Scan for the cell matching the given text and deliver its [x, y] coordinate at center. 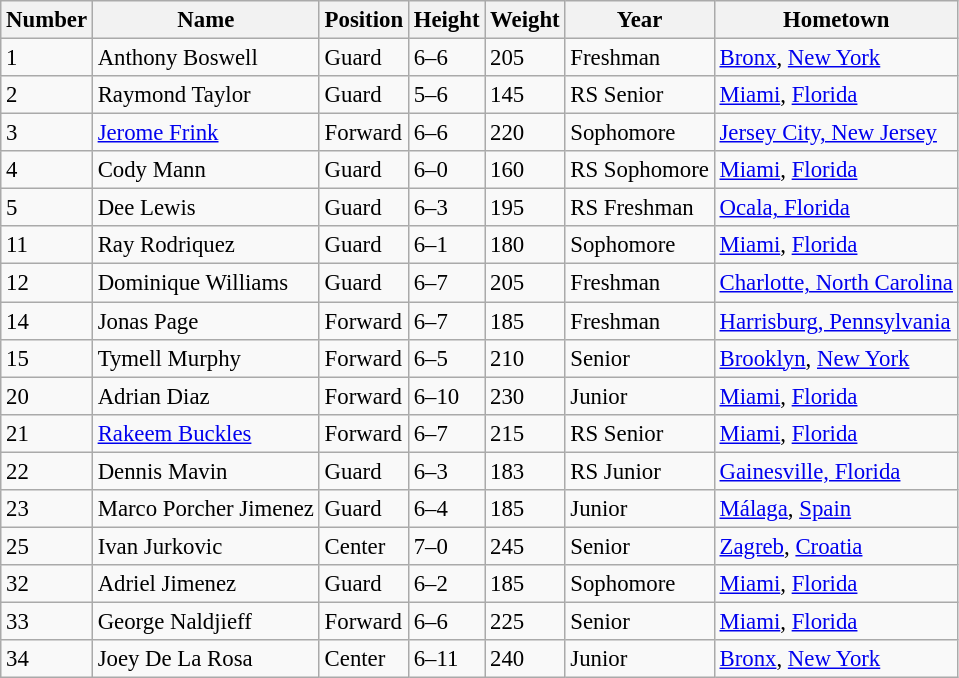
Dennis Mavin [206, 471]
Gainesville, Florida [836, 471]
Jersey City, New Jersey [836, 133]
5–6 [446, 95]
145 [525, 95]
15 [47, 358]
Adrian Diaz [206, 396]
Tymell Murphy [206, 358]
RS Freshman [640, 208]
George Naldjieff [206, 621]
Hometown [836, 20]
1 [47, 58]
Ocala, Florida [836, 208]
Jerome Frink [206, 133]
215 [525, 433]
3 [47, 133]
160 [525, 170]
Jonas Page [206, 321]
195 [525, 208]
Weight [525, 20]
225 [525, 621]
Year [640, 20]
20 [47, 396]
Brooklyn, New York [836, 358]
6–10 [446, 396]
Marco Porcher Jimenez [206, 509]
2 [47, 95]
Adriel Jimenez [206, 584]
12 [47, 283]
Number [47, 20]
5 [47, 208]
Ivan Jurkovic [206, 546]
Rakeem Buckles [206, 433]
Raymond Taylor [206, 95]
6–4 [446, 509]
Harrisburg, Pennsylvania [836, 321]
Joey De La Rosa [206, 659]
21 [47, 433]
Cody Mann [206, 170]
22 [47, 471]
220 [525, 133]
Name [206, 20]
32 [47, 584]
4 [47, 170]
6–1 [446, 245]
11 [47, 245]
6–11 [446, 659]
6–5 [446, 358]
7–0 [446, 546]
14 [47, 321]
Height [446, 20]
25 [47, 546]
Ray Rodriquez [206, 245]
Position [364, 20]
210 [525, 358]
Málaga, Spain [836, 509]
Anthony Boswell [206, 58]
34 [47, 659]
Dominique Williams [206, 283]
33 [47, 621]
6–0 [446, 170]
Charlotte, North Carolina [836, 283]
RS Junior [640, 471]
23 [47, 509]
Dee Lewis [206, 208]
Zagreb, Croatia [836, 546]
183 [525, 471]
RS Sophomore [640, 170]
180 [525, 245]
6–2 [446, 584]
245 [525, 546]
240 [525, 659]
230 [525, 396]
